Identify which cell holds the provided text, then report its (x, y) central coordinate. 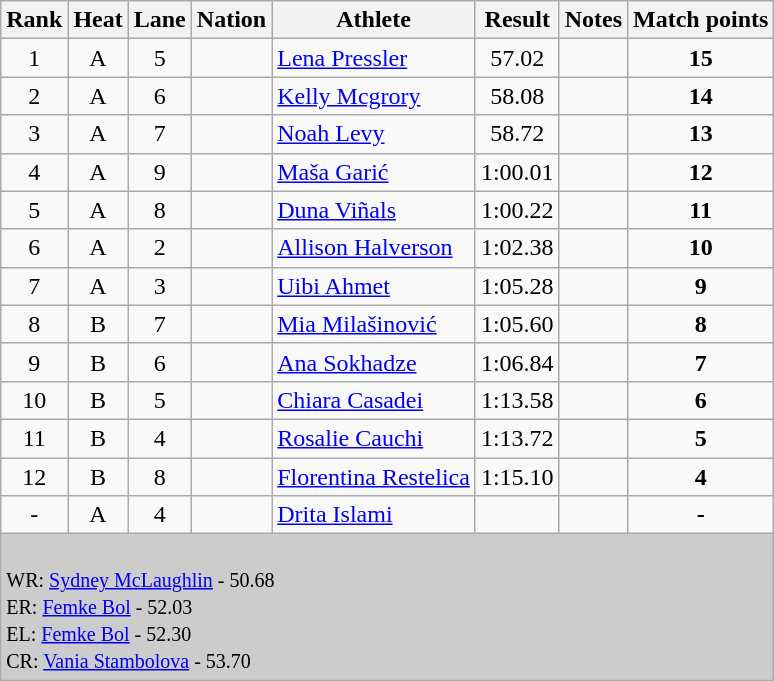
1:15.10 (517, 477)
1:05.60 (517, 324)
1:00.22 (517, 210)
1:02.38 (517, 248)
Heat (98, 20)
1 (34, 58)
Result (517, 20)
14 (701, 96)
Duna Viñals (374, 210)
Florentina Restelica (374, 477)
1:06.84 (517, 362)
Mia Milašinović (374, 324)
Uibi Ahmet (374, 286)
Chiara Casadei (374, 400)
57.02 (517, 58)
WR: Sydney McLaughlin - 50.68ER: Femke Bol - 52.03 EL: Femke Bol - 52.30CR: Vania Stambolova - 53.70 (388, 607)
Allison Halverson (374, 248)
58.72 (517, 134)
Lane (160, 20)
15 (701, 58)
1:13.58 (517, 400)
Maša Garić (374, 172)
Notes (593, 20)
Drita Islami (374, 515)
Noah Levy (374, 134)
Rosalie Cauchi (374, 438)
13 (701, 134)
Rank (34, 20)
Kelly Mcgrory (374, 96)
Lena Pressler (374, 58)
1:05.28 (517, 286)
Athlete (374, 20)
Ana Sokhadze (374, 362)
1:13.72 (517, 438)
58.08 (517, 96)
Nation (231, 20)
Match points (701, 20)
1:00.01 (517, 172)
